Return [X, Y] of the center of cell containing provided text 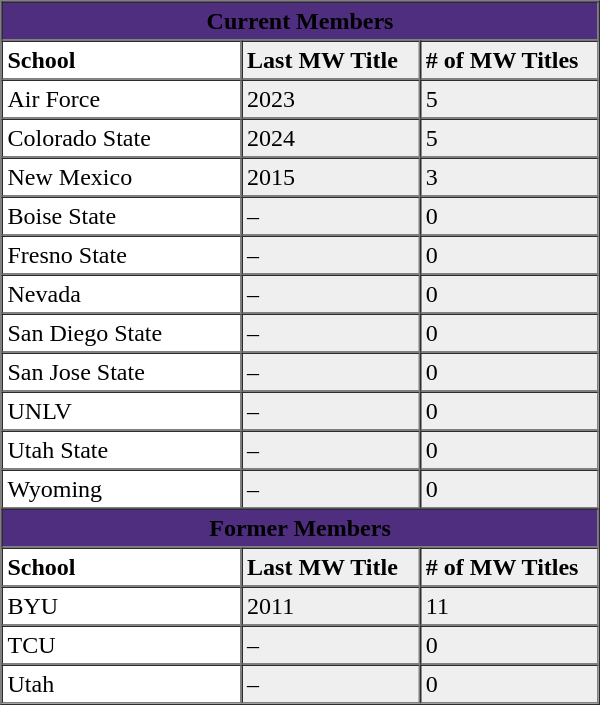
Former Members [300, 528]
Utah [122, 684]
San Jose State [122, 372]
UNLV [122, 412]
San Diego State [122, 334]
2011 [330, 606]
TCU [122, 646]
2023 [330, 100]
Current Members [300, 22]
Boise State [122, 216]
Fresno State [122, 256]
11 [510, 606]
3 [510, 178]
Air Force [122, 100]
Nevada [122, 294]
New Mexico [122, 178]
Wyoming [122, 490]
Utah State [122, 450]
2024 [330, 138]
BYU [122, 606]
Colorado State [122, 138]
2015 [330, 178]
